Identify which cell holds the provided text, then report its [X, Y] central coordinate. 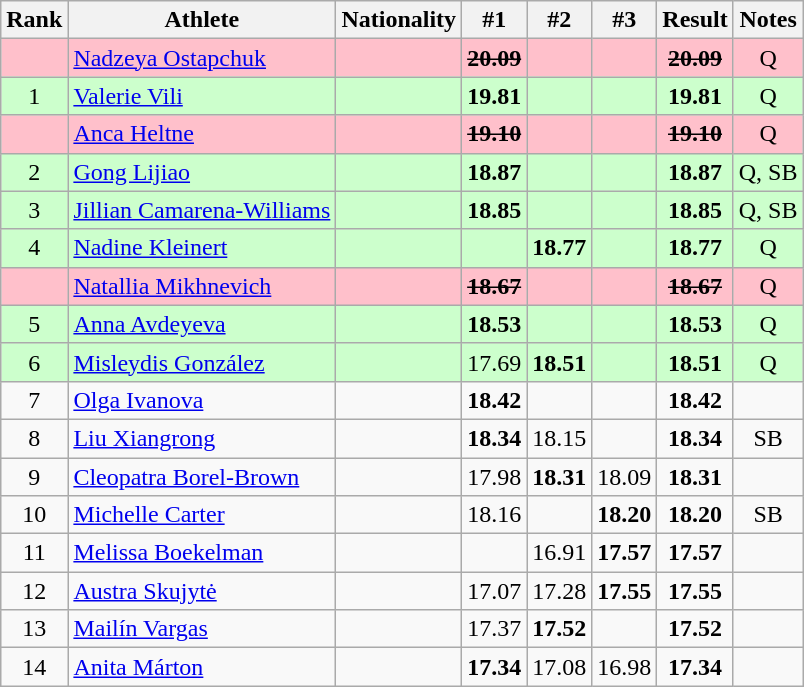
Notes [768, 20]
Cleopatra Borel-Brown [202, 477]
6 [34, 362]
Anca Heltne [202, 134]
13 [34, 629]
1 [34, 96]
10 [34, 515]
2 [34, 172]
#3 [624, 20]
Natallia Mikhnevich [202, 286]
Olga Ivanova [202, 400]
9 [34, 477]
Mailín Vargas [202, 629]
4 [34, 248]
17.07 [494, 591]
Result [695, 20]
Jillian Camarena-Williams [202, 210]
Nadzeya Ostapchuk [202, 58]
Anita Márton [202, 667]
Michelle Carter [202, 515]
Nadine Kleinert [202, 248]
Athlete [202, 20]
16.91 [560, 553]
Anna Avdeyeva [202, 324]
3 [34, 210]
17.28 [560, 591]
18.09 [624, 477]
Liu Xiangrong [202, 438]
12 [34, 591]
17.08 [560, 667]
Misleydis González [202, 362]
5 [34, 324]
#1 [494, 20]
17.69 [494, 362]
Austra Skujytė [202, 591]
11 [34, 553]
7 [34, 400]
17.37 [494, 629]
Nationality [399, 20]
Rank [34, 20]
14 [34, 667]
18.15 [560, 438]
18.16 [494, 515]
Valerie Vili [202, 96]
#2 [560, 20]
Gong Lijiao [202, 172]
Melissa Boekelman [202, 553]
8 [34, 438]
16.98 [624, 667]
17.98 [494, 477]
